Locate the cell with the specified text and output its [X, Y] center coordinate. 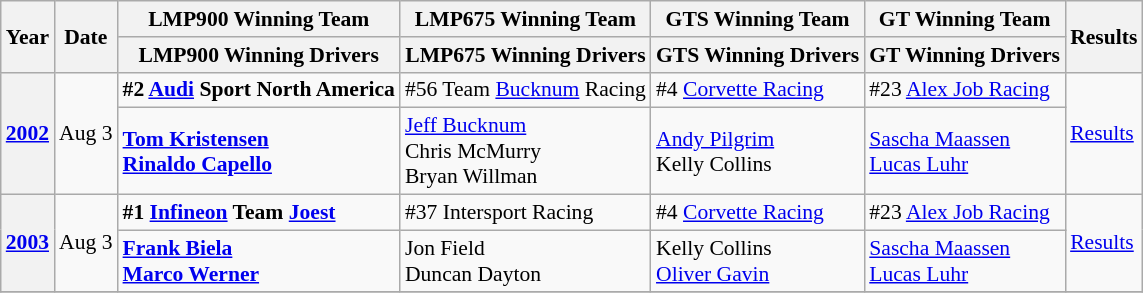
LMP900 Winning Drivers [259, 55]
GT Winning Team [964, 19]
GTS Winning Team [758, 19]
2003 [28, 244]
GTS Winning Drivers [758, 55]
#56 Team Bucknum Racing [526, 90]
LMP900 Winning Team [259, 19]
Frank Biela Marco Werner [259, 260]
#1 Infineon Team Joest [259, 213]
LMP675 Winning Team [526, 19]
Kelly Collins Oliver Gavin [758, 260]
Jeff Bucknum Chris McMurry Bryan Willman [526, 152]
Year [28, 36]
2002 [28, 133]
#2 Audi Sport North America [259, 90]
Date [86, 36]
Andy Pilgrim Kelly Collins [758, 152]
#37 Intersport Racing [526, 213]
GT Winning Drivers [964, 55]
LMP675 Winning Drivers [526, 55]
Jon Field Duncan Dayton [526, 260]
Tom Kristensen Rinaldo Capello [259, 152]
